Output the [x, y] coordinate of the center of the cell containing the given text.  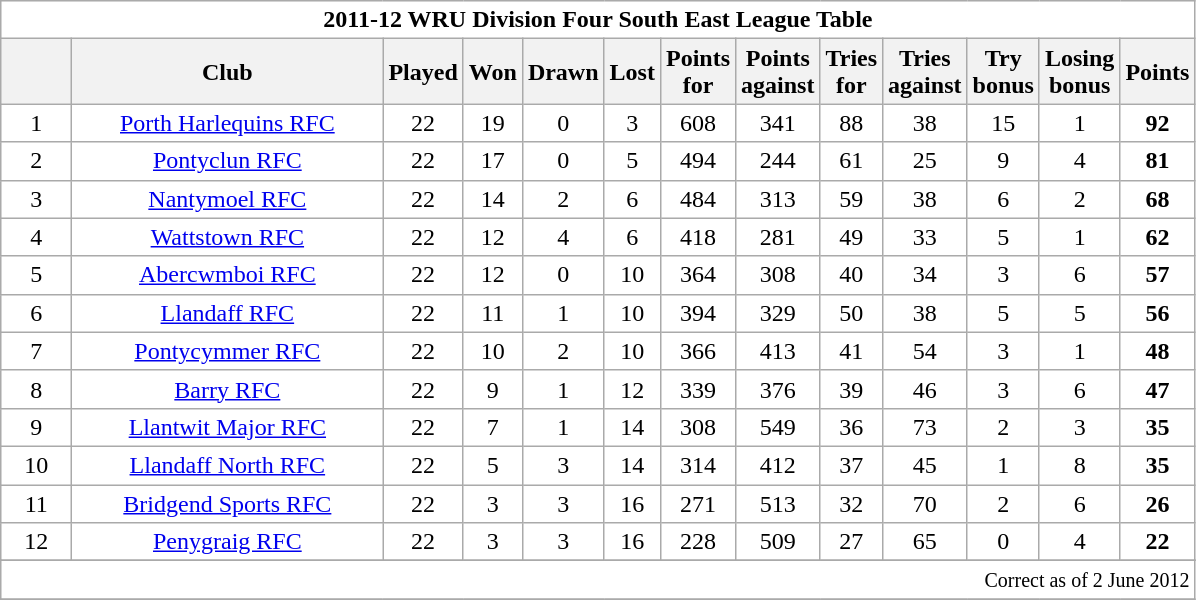
45 [925, 465]
92 [1158, 123]
Llantwit Major RFC [228, 427]
Drawn [563, 72]
Pontyclun RFC [228, 161]
Lost [632, 72]
34 [925, 275]
Tries against [925, 72]
39 [852, 389]
61 [852, 161]
Correct as of 2 June 2012 [598, 580]
281 [778, 237]
81 [1158, 161]
65 [925, 542]
Barry RFC [228, 389]
Won [492, 72]
418 [698, 237]
54 [925, 351]
33 [925, 237]
339 [698, 389]
484 [698, 199]
Llandaff RFC [228, 313]
329 [778, 313]
50 [852, 313]
17 [492, 161]
608 [698, 123]
70 [925, 503]
2011-12 WRU Division Four South East League Table [598, 20]
Try bonus [1003, 72]
394 [698, 313]
364 [698, 275]
Nantymoel RFC [228, 199]
19 [492, 123]
Bridgend Sports RFC [228, 503]
Penygraig RFC [228, 542]
47 [1158, 389]
314 [698, 465]
313 [778, 199]
48 [1158, 351]
Pontycymmer RFC [228, 351]
341 [778, 123]
Points against [778, 72]
Points for [698, 72]
Wattstown RFC [228, 237]
26 [1158, 503]
36 [852, 427]
37 [852, 465]
549 [778, 427]
Played [423, 72]
Points [1158, 72]
40 [852, 275]
Tries for [852, 72]
88 [852, 123]
73 [925, 427]
366 [698, 351]
62 [1158, 237]
Porth Harlequins RFC [228, 123]
494 [698, 161]
46 [925, 389]
68 [1158, 199]
Llandaff North RFC [228, 465]
413 [778, 351]
15 [1003, 123]
49 [852, 237]
376 [778, 389]
56 [1158, 313]
412 [778, 465]
271 [698, 503]
228 [698, 542]
27 [852, 542]
57 [1158, 275]
Abercwmboi RFC [228, 275]
32 [852, 503]
41 [852, 351]
Club [228, 72]
25 [925, 161]
244 [778, 161]
509 [778, 542]
513 [778, 503]
59 [852, 199]
Losing bonus [1079, 72]
